For the text-containing cell, return its midpoint in [x, y] coordinate format. 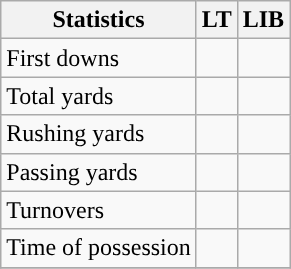
Time of possession [99, 248]
Passing yards [99, 172]
Turnovers [99, 210]
Total yards [99, 96]
LIB [263, 20]
Rushing yards [99, 134]
LT [216, 20]
Statistics [99, 20]
First downs [99, 58]
